Pinpoint the cell where the given text exists, returning its (X, Y) midpoint coordinate. 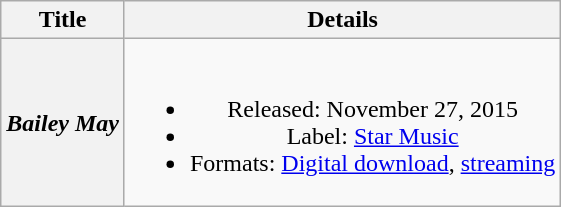
Bailey May (63, 122)
Details (342, 20)
Title (63, 20)
Released: November 27, 2015Label: Star MusicFormats: Digital download, streaming (342, 122)
